Scan for the cell matching the given text and deliver its [x, y] coordinate at center. 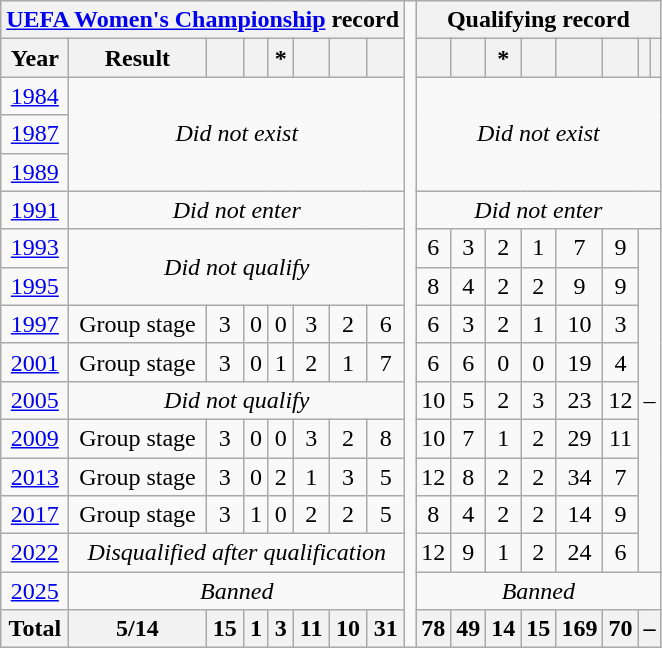
Result [138, 58]
2013 [35, 477]
Total [35, 629]
78 [434, 629]
70 [620, 629]
5/14 [138, 629]
31 [386, 629]
1989 [35, 172]
Disqualified after qualification [237, 553]
49 [468, 629]
1993 [35, 248]
2001 [35, 362]
1987 [35, 134]
19 [580, 362]
23 [580, 400]
1995 [35, 286]
Year [35, 58]
24 [580, 553]
2017 [35, 515]
2009 [35, 438]
Qualifying record [538, 20]
2025 [35, 591]
1984 [35, 96]
UEFA Women's Championship record [203, 20]
2005 [35, 400]
29 [580, 438]
1991 [35, 210]
169 [580, 629]
34 [580, 477]
2022 [35, 553]
1997 [35, 324]
